For the text-containing cell, return its midpoint in (x, y) coordinate format. 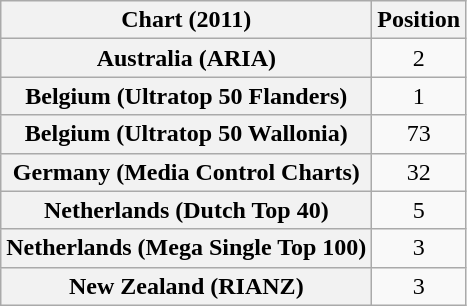
Belgium (Ultratop 50 Flanders) (186, 96)
Belgium (Ultratop 50 Wallonia) (186, 134)
2 (419, 58)
73 (419, 134)
5 (419, 210)
New Zealand (RIANZ) (186, 286)
Australia (ARIA) (186, 58)
Netherlands (Mega Single Top 100) (186, 248)
Netherlands (Dutch Top 40) (186, 210)
Chart (2011) (186, 20)
1 (419, 96)
Position (419, 20)
Germany (Media Control Charts) (186, 172)
32 (419, 172)
